From the cell containing the given text, extract its center point as (X, Y) coordinate. 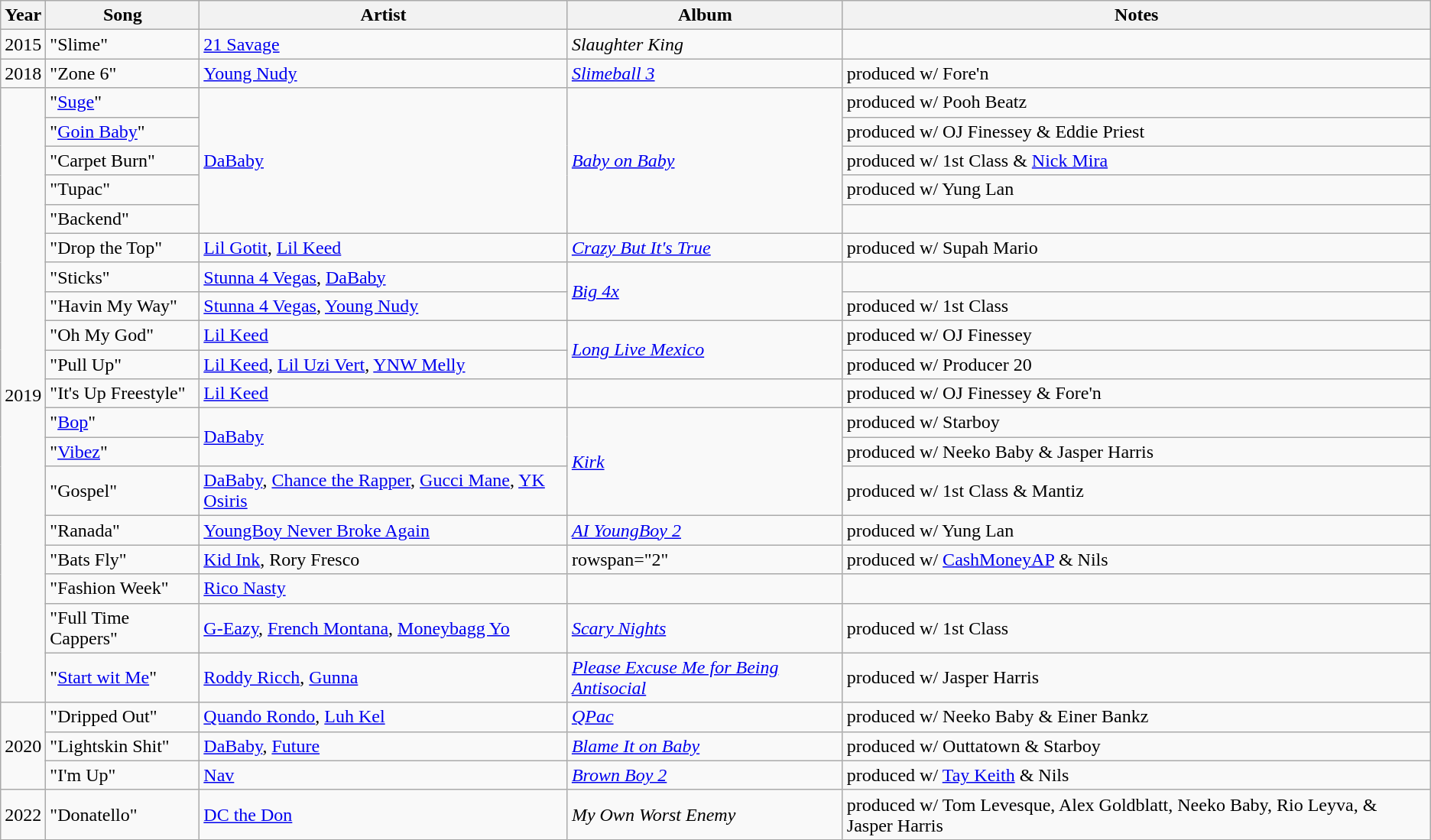
produced w/ Outtatown & Starboy (1136, 746)
Crazy But It's True (705, 248)
"Drop the Top" (122, 248)
"Goin Baby" (122, 131)
Kirk (705, 462)
21 Savage (384, 44)
My Own Worst Enemy (705, 815)
Song (122, 15)
Brown Boy 2 (705, 775)
Big 4x (705, 291)
"Bats Fly" (122, 559)
"Fashion Week" (122, 589)
produced w/ Jasper Harris (1136, 677)
"Suge" (122, 102)
"Lightskin Shit" (122, 746)
Notes (1136, 15)
Stunna 4 Vegas, DaBaby (384, 277)
DC the Don (384, 815)
Young Nudy (384, 73)
produced w/ 1st Class & Mantiz (1136, 491)
Lil Keed, Lil Uzi Vert, YNW Melly (384, 365)
Album (705, 15)
"Slime" (122, 44)
"Backend" (122, 219)
Slimeball 3 (705, 73)
Kid Ink, Rory Fresco (384, 559)
Lil Gotit, Lil Keed (384, 248)
produced w/ Pooh Beatz (1136, 102)
YoungBoy Never Broke Again (384, 530)
produced w/ Fore'n (1136, 73)
"Tupac" (122, 190)
DaBaby, Chance the Rapper, Gucci Mane, YK Osiris (384, 491)
"Gospel" (122, 491)
produced w/ OJ Finessey & Eddie Priest (1136, 131)
"Bop" (122, 423)
"Vibez" (122, 452)
"Zone 6" (122, 73)
2019 (23, 395)
Blame It on Baby (705, 746)
Artist (384, 15)
produced w/ OJ Finessey (1136, 335)
produced w/ OJ Finessey & Fore'n (1136, 394)
Quando Rondo, Luh Kel (384, 717)
2015 (23, 44)
Please Excuse Me for Being Antisocial (705, 677)
G-Eazy, French Montana, Moneybagg Yo (384, 628)
"I'm Up" (122, 775)
Long Live Mexico (705, 349)
produced w/ Neeko Baby & Einer Bankz (1136, 717)
"Full Time Cappers" (122, 628)
Nav (384, 775)
"Pull Up" (122, 365)
2018 (23, 73)
AI YoungBoy 2 (705, 530)
Baby on Baby (705, 161)
DaBaby, Future (384, 746)
produced w/ Tom Levesque, Alex Goldblatt, Neeko Baby, Rio Leyva, & Jasper Harris (1136, 815)
Scary Nights (705, 628)
Roddy Ricch, Gunna (384, 677)
QPac (705, 717)
produced w/ Starboy (1136, 423)
rowspan="2" (705, 559)
"Donatello" (122, 815)
produced w/ CashMoneyAP & Nils (1136, 559)
produced w/ Neeko Baby & Jasper Harris (1136, 452)
"Dripped Out" (122, 717)
"Sticks" (122, 277)
Year (23, 15)
"Start wit Me" (122, 677)
2022 (23, 815)
"Oh My God" (122, 335)
"Carpet Burn" (122, 161)
Slaughter King (705, 44)
Stunna 4 Vegas, Young Nudy (384, 306)
produced w/ Supah Mario (1136, 248)
"It's Up Freestyle" (122, 394)
"Ranada" (122, 530)
"Havin My Way" (122, 306)
2020 (23, 746)
produced w/ Tay Keith & Nils (1136, 775)
produced w/ 1st Class & Nick Mira (1136, 161)
produced w/ Producer 20 (1136, 365)
Rico Nasty (384, 589)
